Find where the given text appears and provide that cell's center as [X, Y] coordinate. 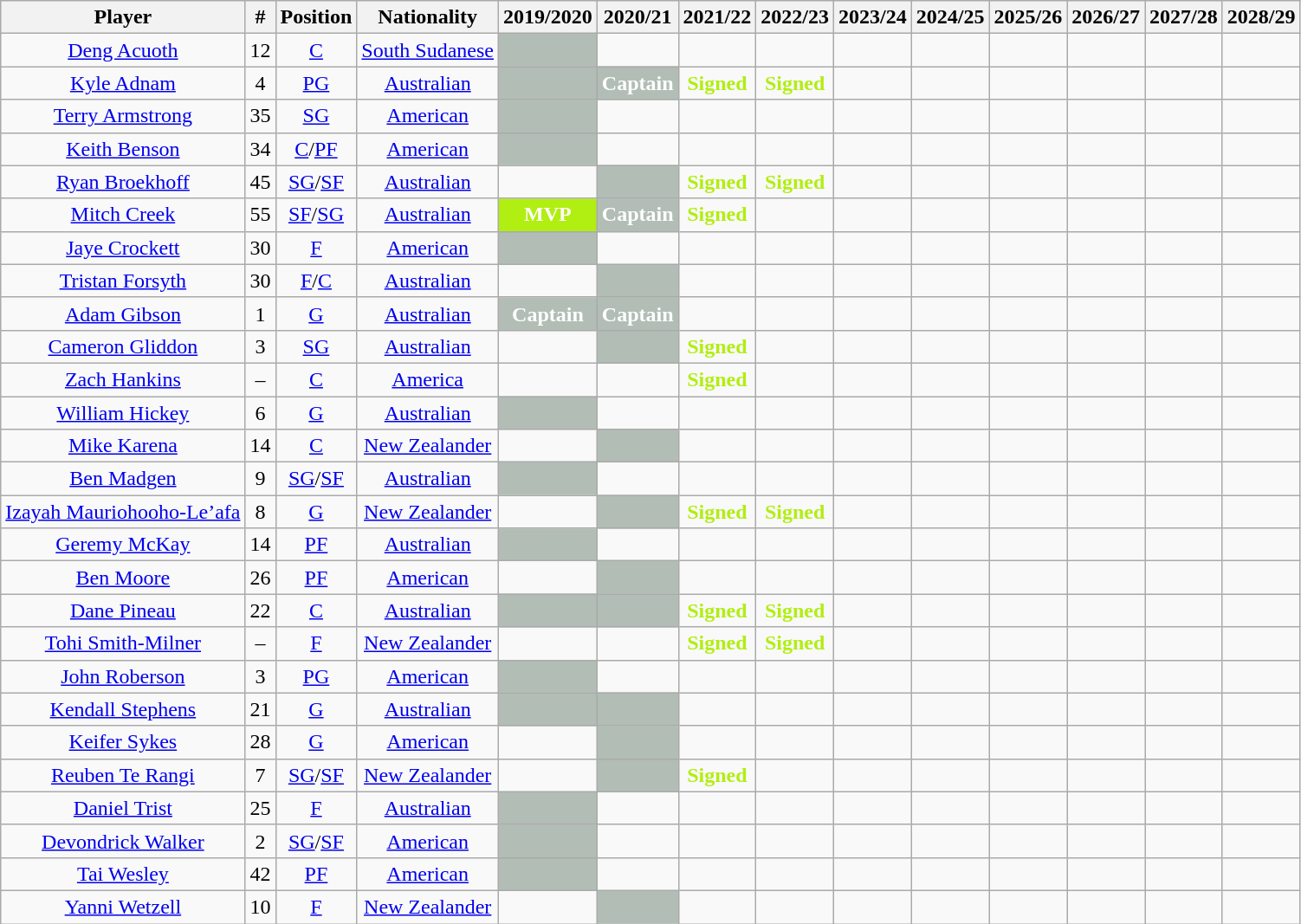
7 [260, 775]
Keith Benson [123, 149]
America [428, 379]
Dane Pineau [123, 611]
Kendall Stephens [123, 709]
2022/23 [795, 17]
John Roberson [123, 676]
2 [260, 841]
12 [260, 50]
MVP [548, 215]
Ben Moore [123, 578]
South Sudanese [428, 50]
2027/28 [1184, 17]
F/C [316, 281]
1 [260, 313]
45 [260, 182]
Kyle Adnam [123, 83]
4 [260, 83]
28 [260, 742]
42 [260, 874]
Yanni Wetzell [123, 907]
Ben Madgen [123, 479]
6 [260, 413]
William Hickey [123, 413]
Jaye Crockett [123, 248]
26 [260, 578]
2025/26 [1028, 17]
Reuben Te Rangi [123, 775]
Adam Gibson [123, 313]
Ryan Broekhoff [123, 182]
C/PF [316, 149]
Deng Acuoth [123, 50]
Mitch Creek [123, 215]
Zach Hankins [123, 379]
2023/24 [873, 17]
Geremy McKay [123, 545]
Tohi Smith-Milner [123, 643]
Daniel Trist [123, 808]
34 [260, 149]
35 [260, 116]
Nationality [428, 17]
55 [260, 215]
8 [260, 512]
9 [260, 479]
21 [260, 709]
Mike Karena [123, 446]
2021/22 [717, 17]
2024/25 [950, 17]
25 [260, 808]
# [260, 17]
Devondrick Walker [123, 841]
Izayah Mauriohooho-Le’afa [123, 512]
Tristan Forsyth [123, 281]
Keifer Sykes [123, 742]
10 [260, 907]
2019/2020 [548, 17]
Tai Wesley [123, 874]
Cameron Gliddon [123, 346]
2028/29 [1261, 17]
Position [316, 17]
Terry Armstrong [123, 116]
SF/SG [316, 215]
2020/21 [638, 17]
22 [260, 611]
2026/27 [1106, 17]
